Search for the cell housing the specified text and yield its (X, Y) center coordinate. 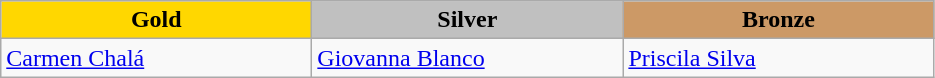
Carmen Chalá (156, 58)
Gold (156, 20)
Silver (468, 20)
Giovanna Blanco (468, 58)
Bronze (778, 20)
Priscila Silva (778, 58)
